Locate the cell with the specified text and output its [x, y] center coordinate. 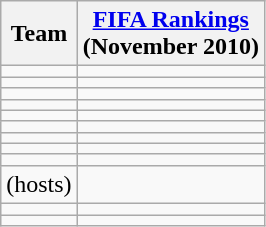
(hosts) [39, 184]
FIFA Rankings(November 2010) [170, 34]
Team [39, 34]
